Search for the cell housing the specified text and yield its (x, y) center coordinate. 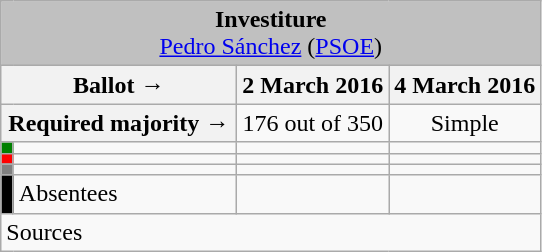
Simple (465, 123)
4 March 2016 (465, 85)
Ballot → (119, 85)
2 March 2016 (313, 85)
Required majority → (119, 123)
Sources (271, 232)
InvestiturePedro Sánchez (PSOE) (271, 34)
176 out of 350 (313, 123)
Absentees (125, 194)
